For the text-containing cell, return its midpoint in [X, Y] coordinate format. 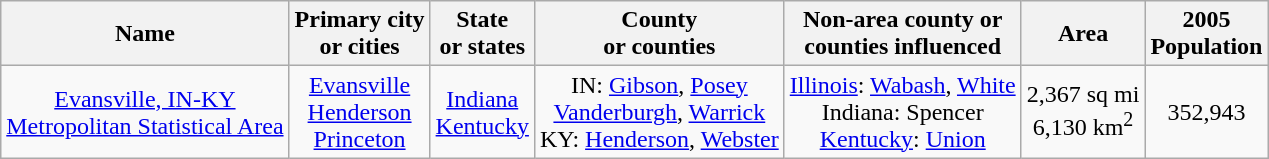
Name [145, 34]
2,367 sq mi 6,130 km2 [1083, 112]
IN: Gibson, Posey Vanderburgh, Warrick KY: Henderson, Webster [659, 112]
Indiana Kentucky [482, 112]
Primary city or cities [360, 34]
State or states [482, 34]
Area [1083, 34]
352,943 [1206, 112]
2005 Population [1206, 34]
Illinois: Wabash, White Indiana: Spencer Kentucky: Union [902, 112]
Non-area county or counties influenced [902, 34]
Evansville Henderson Princeton [360, 112]
County or counties [659, 34]
Evansville, IN-KY Metropolitan Statistical Area [145, 112]
